Output the (X, Y) coordinate of the center of the cell containing the given text.  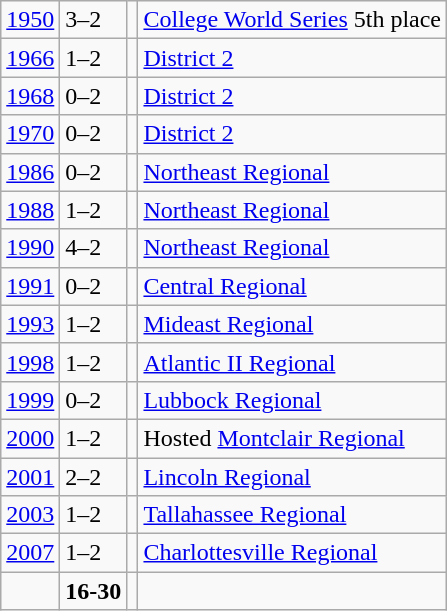
Charlottesville Regional (292, 553)
Tallahassee Regional (292, 515)
4–2 (94, 248)
Lincoln Regional (292, 477)
Lubbock Regional (292, 400)
1993 (30, 324)
2–2 (94, 477)
2007 (30, 553)
Mideast Regional (292, 324)
2000 (30, 438)
1968 (30, 96)
Atlantic II Regional (292, 362)
16-30 (94, 591)
3–2 (94, 20)
1999 (30, 400)
1998 (30, 362)
2003 (30, 515)
1988 (30, 210)
1991 (30, 286)
1950 (30, 20)
1970 (30, 134)
College World Series 5th place (292, 20)
Central Regional (292, 286)
1990 (30, 248)
1966 (30, 58)
1986 (30, 172)
2001 (30, 477)
Hosted Montclair Regional (292, 438)
